Return the [x, y] coordinate for the center point of the cell that contains the specified text.  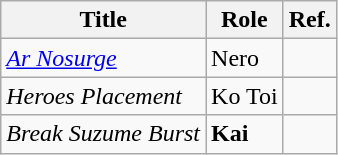
Break Suzume Burst [104, 134]
Title [104, 20]
Kai [245, 134]
Ko Toi [245, 96]
Role [245, 20]
Ar Nosurge [104, 58]
Heroes Placement [104, 96]
Ref. [310, 20]
Nero [245, 58]
